Search for the cell housing the specified text and yield its [x, y] center coordinate. 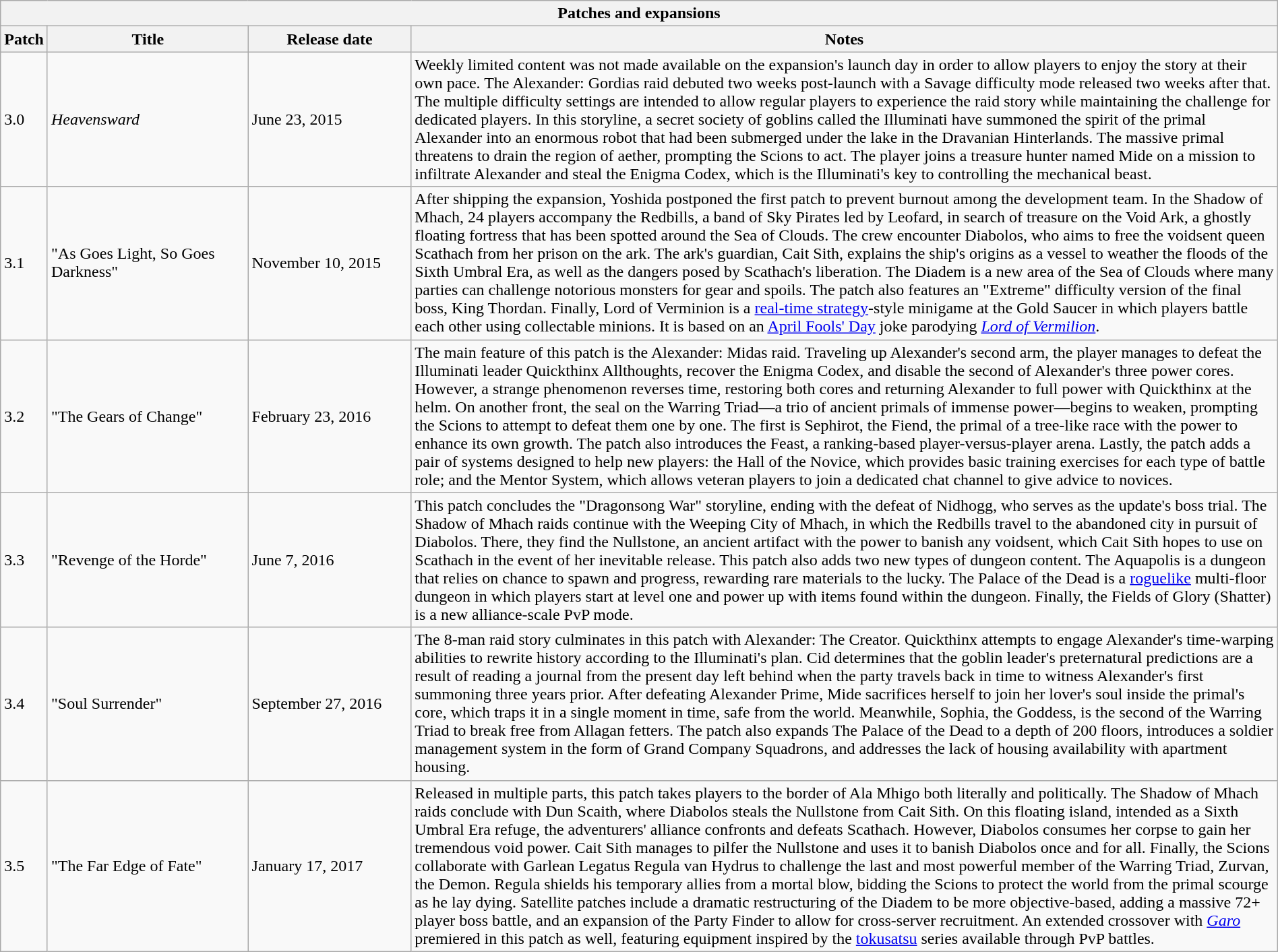
3.2 [24, 416]
"The Gears of Change" [148, 416]
"As Goes Light, So Goes Darkness" [148, 263]
3.1 [24, 263]
November 10, 2015 [330, 263]
"Soul Surrender" [148, 703]
February 23, 2016 [330, 416]
Notes [844, 39]
"Revenge of the Horde" [148, 560]
Title [148, 39]
Patches and expansions [639, 13]
3.0 [24, 119]
Heavensward [148, 119]
June 7, 2016 [330, 560]
June 23, 2015 [330, 119]
Patch [24, 39]
September 27, 2016 [330, 703]
3.3 [24, 560]
3.5 [24, 866]
"The Far Edge of Fate" [148, 866]
January 17, 2017 [330, 866]
Release date [330, 39]
3.4 [24, 703]
